For the text-containing cell, return its midpoint in [X, Y] coordinate format. 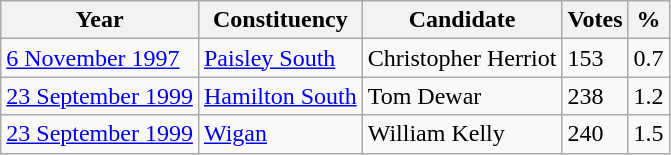
% [648, 20]
Christopher Herriot [462, 58]
240 [595, 134]
Year [100, 20]
William Kelly [462, 134]
Votes [595, 20]
Wigan [280, 134]
Hamilton South [280, 96]
0.7 [648, 58]
Paisley South [280, 58]
238 [595, 96]
1.2 [648, 96]
Constituency [280, 20]
153 [595, 58]
6 November 1997 [100, 58]
1.5 [648, 134]
Tom Dewar [462, 96]
Candidate [462, 20]
